Detect which cell encompasses the target text, then output its [X, Y] center coordinate. 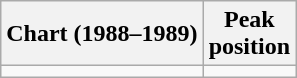
Chart (1988–1989) [102, 34]
Peakposition [249, 34]
